Find where the given text appears and provide that cell's center as [X, Y] coordinate. 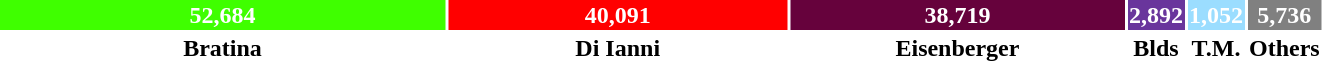
5,736 [1285, 15]
38,719 [957, 15]
2,892 [1156, 15]
52,684 [222, 15]
40,091 [618, 15]
1,052 [1216, 15]
